Capture the cell that displays the provided text and extract its [X, Y] central coordinate. 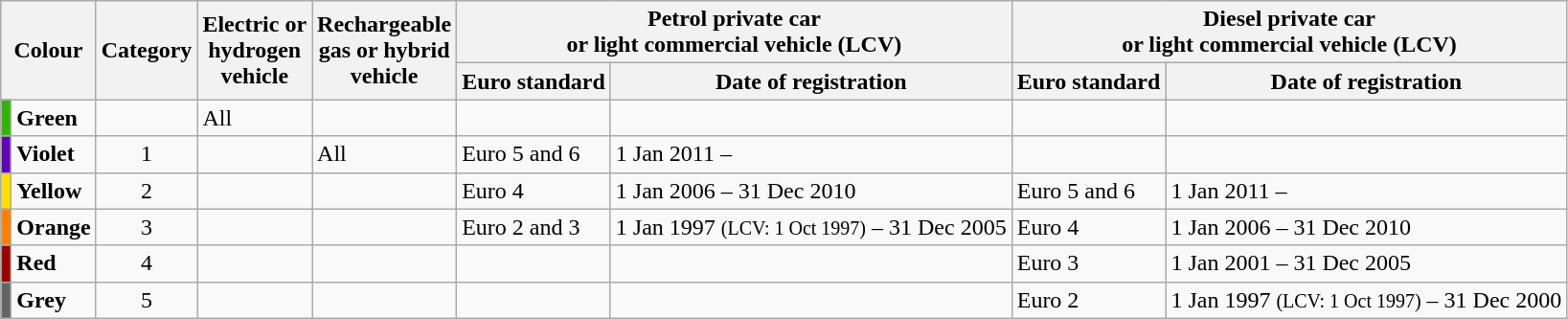
2 [147, 191]
Euro 2 and 3 [534, 227]
1 Jan 1997 (LCV: 1 Oct 1997) – 31 Dec 2000 [1366, 300]
Rechargeablegas or hybridvehicle [385, 50]
Petrol private caror light commercial vehicle (LCV) [735, 33]
Violet [54, 154]
Euro 2 [1088, 300]
Green [54, 118]
1 Jan 1997 (LCV: 1 Oct 1997) – 31 Dec 2005 [810, 227]
1 Jan 2001 – 31 Dec 2005 [1366, 263]
3 [147, 227]
Diesel private caror light commercial vehicle (LCV) [1289, 33]
Yellow [54, 191]
Grey [54, 300]
Euro 3 [1088, 263]
1 [147, 154]
Category [147, 50]
5 [147, 300]
4 [147, 263]
Colour [48, 50]
Electric orhydrogenvehicle [255, 50]
Red [54, 263]
Orange [54, 227]
